Provide the [x, y] coordinate of the cell's center where the given text is located.  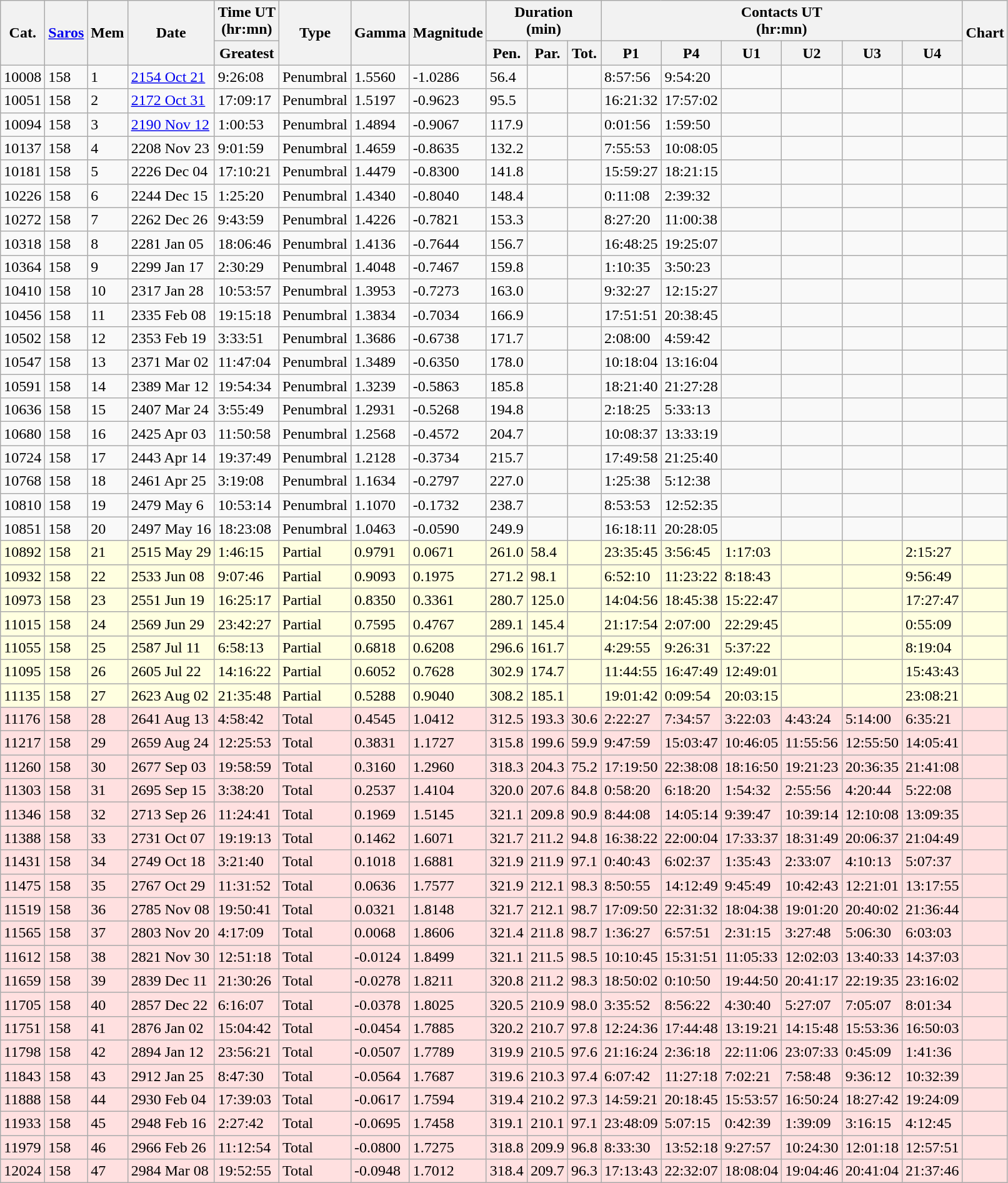
4:58:42 [246, 719]
30.6 [584, 719]
8:44:08 [631, 814]
2443 Apr 14 [171, 457]
2:18:25 [631, 410]
321.4 [506, 933]
2587 Jul 11 [171, 647]
84.8 [584, 791]
9:26:31 [691, 647]
20:41:04 [872, 1171]
3:56:45 [691, 552]
211.8 [547, 933]
19:19:13 [246, 838]
2226 Dec 04 [171, 172]
2713 Sep 26 [171, 814]
9:45:49 [751, 886]
1:59:50 [691, 124]
9:27:57 [751, 1147]
23:16:02 [932, 981]
75.2 [584, 767]
46 [107, 1147]
14:37:03 [932, 957]
117.9 [506, 124]
10810 [22, 505]
7:02:21 [751, 1076]
40 [107, 1004]
13:09:35 [932, 814]
1.1727 [447, 743]
2948 Feb 16 [171, 1124]
209.7 [547, 1171]
12:01:18 [872, 1147]
1.4894 [381, 124]
20:06:37 [872, 838]
8:53:53 [631, 505]
0:40:43 [631, 862]
11933 [22, 1124]
19:52:55 [246, 1171]
20:40:02 [872, 909]
16:47:49 [691, 671]
98.5 [584, 957]
11:50:58 [246, 434]
1.3489 [381, 362]
21 [107, 552]
-0.9067 [447, 124]
Gamma [381, 32]
145.4 [547, 624]
174.7 [547, 671]
11:31:52 [246, 886]
6:52:10 [631, 576]
5:33:13 [691, 410]
13:19:21 [751, 1028]
185.8 [506, 386]
1 [107, 77]
-0.9623 [447, 101]
2317 Jan 28 [171, 291]
14:59:21 [631, 1100]
125.0 [547, 600]
11565 [22, 933]
5:14:00 [872, 719]
9:47:59 [631, 743]
15 [107, 410]
97.4 [584, 1076]
8:57:56 [631, 77]
10364 [22, 267]
15:31:51 [691, 957]
18:31:49 [812, 838]
17:09:17 [246, 101]
4:30:40 [751, 1004]
18:08:04 [751, 1171]
1:35:43 [751, 862]
17:57:02 [691, 101]
4:29:55 [631, 647]
-0.7034 [447, 314]
204.3 [547, 767]
-0.0378 [381, 1004]
0.3831 [381, 743]
11346 [22, 814]
19:50:41 [246, 909]
17:27:47 [932, 600]
1.4136 [381, 243]
2281 Jan 05 [171, 243]
210.9 [547, 1004]
1:25:20 [246, 196]
19:24:09 [932, 1100]
210.7 [547, 1028]
9:56:49 [932, 576]
11 [107, 314]
319.6 [506, 1076]
0:10:50 [691, 981]
11:44:55 [631, 671]
7:05:07 [872, 1004]
90.9 [584, 814]
16:50:03 [932, 1028]
23:35:45 [631, 552]
2244 Dec 15 [171, 196]
22:00:04 [691, 838]
2605 Jul 22 [171, 671]
1:25:38 [631, 481]
1:46:15 [246, 552]
19:25:07 [691, 243]
148.4 [506, 196]
320.0 [506, 791]
Duration(min) [544, 21]
1:41:36 [932, 1052]
11431 [22, 862]
280.7 [506, 600]
0.1975 [447, 576]
13:16:04 [691, 362]
7:34:57 [691, 719]
15:22:47 [751, 600]
2839 Dec 11 [171, 981]
6:07:42 [631, 1076]
18:45:38 [691, 600]
9:39:47 [751, 814]
2:15:27 [932, 552]
215.7 [506, 457]
21:17:54 [631, 624]
11519 [22, 909]
13:40:33 [872, 957]
98.1 [547, 576]
10137 [22, 148]
1.4048 [381, 267]
0.1462 [381, 838]
10181 [22, 172]
42 [107, 1052]
17:09:50 [631, 909]
18:21:15 [691, 172]
312.5 [506, 719]
10:18:04 [631, 362]
3:22:03 [751, 719]
23:08:21 [932, 696]
59.9 [584, 743]
10318 [22, 243]
18:27:42 [872, 1100]
22:31:32 [691, 909]
166.9 [506, 314]
210.3 [547, 1076]
18:23:08 [246, 529]
17:44:48 [691, 1028]
16:48:25 [631, 243]
1:17:03 [751, 552]
96.3 [584, 1171]
10456 [22, 314]
1.6881 [447, 862]
9 [107, 267]
-0.0695 [381, 1124]
194.8 [506, 410]
Saros [66, 32]
18:16:50 [751, 767]
2497 May 16 [171, 529]
Cat. [22, 32]
2623 Aug 02 [171, 696]
Tot. [584, 53]
2208 Nov 23 [171, 148]
8:19:04 [932, 647]
16:38:22 [631, 838]
2551 Jun 19 [171, 600]
19:44:50 [751, 981]
96.8 [584, 1147]
12 [107, 339]
10851 [22, 529]
8:27:20 [631, 219]
2262 Dec 26 [171, 219]
1.7012 [447, 1171]
17:51:51 [631, 314]
13 [107, 362]
319.4 [506, 1100]
12024 [22, 1171]
9:26:08 [246, 77]
315.8 [506, 743]
2190 Nov 12 [171, 124]
14:12:49 [691, 886]
6:58:13 [246, 647]
2371 Mar 02 [171, 362]
238.7 [506, 505]
27 [107, 696]
1.2568 [381, 434]
3:50:23 [691, 267]
14 [107, 386]
2749 Oct 18 [171, 862]
20:41:17 [812, 981]
56.4 [506, 77]
11475 [22, 886]
10:08:37 [631, 434]
-0.7821 [447, 219]
U4 [932, 53]
11:55:56 [812, 743]
19:01:20 [812, 909]
0.6818 [381, 647]
20:36:35 [872, 767]
11659 [22, 981]
35 [107, 886]
8 [107, 243]
9:36:12 [872, 1076]
21:35:48 [246, 696]
2984 Mar 08 [171, 1171]
22 [107, 576]
211.9 [547, 862]
1.2960 [447, 767]
Mem [107, 32]
12:02:03 [812, 957]
171.7 [506, 339]
5:07:37 [932, 862]
9:43:59 [246, 219]
1:54:32 [751, 791]
2:27:42 [246, 1124]
6:35:21 [932, 719]
15:04:42 [246, 1028]
2:22:27 [631, 719]
1.5197 [381, 101]
Type [315, 32]
-0.7273 [447, 291]
26 [107, 671]
10226 [22, 196]
11:05:33 [751, 957]
-0.0948 [381, 1171]
0.9791 [381, 552]
7:55:53 [631, 148]
320.2 [506, 1028]
P1 [631, 53]
5:22:08 [932, 791]
12:10:08 [872, 814]
271.2 [506, 576]
17:39:03 [246, 1100]
11015 [22, 624]
12:25:53 [246, 743]
12:24:36 [631, 1028]
209.9 [547, 1147]
7 [107, 219]
10:42:43 [812, 886]
Date [171, 32]
0.3361 [447, 600]
-0.5268 [447, 410]
-0.0124 [381, 957]
2479 May 6 [171, 505]
25 [107, 647]
1.5145 [447, 814]
19:01:42 [631, 696]
211.5 [547, 957]
9:07:46 [246, 576]
249.9 [506, 529]
47 [107, 1171]
3:19:08 [246, 481]
-0.0590 [447, 529]
U1 [751, 53]
-0.0800 [381, 1147]
12:51:18 [246, 957]
1.5560 [381, 77]
1:36:27 [631, 933]
31 [107, 791]
8:01:34 [932, 1004]
Contacts UT(hr:mn) [782, 21]
10768 [22, 481]
0:42:39 [751, 1124]
21:30:26 [246, 981]
38 [107, 957]
11:47:04 [246, 362]
2:07:00 [691, 624]
0.9093 [381, 576]
11705 [22, 1004]
-0.4572 [447, 434]
14:05:41 [932, 743]
5:27:07 [812, 1004]
2876 Jan 02 [171, 1028]
20 [107, 529]
22:11:06 [751, 1052]
2299 Jan 17 [171, 267]
Greatest [246, 53]
227.0 [506, 481]
1.8606 [447, 933]
1.1070 [381, 505]
12:15:27 [691, 291]
15:59:27 [631, 172]
U3 [872, 53]
2533 Jun 08 [171, 576]
-0.0564 [381, 1076]
1.8211 [447, 981]
5:12:38 [691, 481]
0.9040 [447, 696]
18:50:02 [631, 981]
320.5 [506, 1004]
6:03:03 [932, 933]
17:19:50 [631, 767]
11260 [22, 767]
13:52:18 [691, 1147]
1:10:35 [631, 267]
11:00:38 [691, 219]
11798 [22, 1052]
-0.7644 [447, 243]
0.6208 [447, 647]
2894 Jan 12 [171, 1052]
3 [107, 124]
23:42:27 [246, 624]
178.0 [506, 362]
19:15:18 [246, 314]
0.7595 [381, 624]
Magnitude [447, 32]
2803 Nov 20 [171, 933]
19:21:23 [812, 767]
10932 [22, 576]
5:07:15 [691, 1124]
3:27:48 [812, 933]
1.4104 [447, 791]
2:30:29 [246, 267]
0.3160 [381, 767]
1.0463 [381, 529]
22:19:35 [872, 981]
8:56:22 [691, 1004]
43 [107, 1076]
11843 [22, 1076]
1.4340 [381, 196]
13:17:55 [932, 886]
-0.0617 [381, 1100]
2515 May 29 [171, 552]
141.8 [506, 172]
39 [107, 981]
3:33:51 [246, 339]
1.8025 [447, 1004]
1.7885 [447, 1028]
Chart [985, 32]
0.0671 [447, 552]
-0.3734 [447, 457]
10892 [22, 552]
2569 Jun 29 [171, 624]
3:21:40 [246, 862]
0:11:08 [631, 196]
18:04:38 [751, 909]
36 [107, 909]
24 [107, 624]
11:12:54 [246, 1147]
11217 [22, 743]
-0.8300 [447, 172]
0.2537 [381, 791]
296.6 [506, 647]
14:05:14 [691, 814]
15:03:47 [691, 743]
2857 Dec 22 [171, 1004]
156.7 [506, 243]
-0.6350 [447, 362]
163.0 [506, 291]
-0.2797 [447, 481]
11388 [22, 838]
5 [107, 172]
0:55:09 [932, 624]
11176 [22, 719]
21:37:46 [932, 1171]
18:21:40 [631, 386]
15:53:57 [751, 1100]
320.8 [506, 981]
2 [107, 101]
11612 [22, 957]
308.2 [506, 696]
2677 Sep 03 [171, 767]
1.7789 [447, 1052]
-0.1732 [447, 505]
1.2931 [381, 410]
0.1018 [381, 862]
10:08:05 [691, 148]
9:54:20 [691, 77]
34 [107, 862]
1.7687 [447, 1076]
10547 [22, 362]
2731 Oct 07 [171, 838]
-0.0507 [381, 1052]
94.8 [584, 838]
1.3686 [381, 339]
0.1969 [381, 814]
11:24:41 [246, 814]
10724 [22, 457]
0.0068 [381, 933]
2:55:56 [812, 791]
12:49:01 [751, 671]
12:55:50 [872, 743]
Pen. [506, 53]
29 [107, 743]
1.7458 [447, 1124]
-0.6738 [447, 339]
-0.5863 [447, 386]
10:53:14 [246, 505]
261.0 [506, 552]
0.0321 [381, 909]
1.7577 [447, 886]
209.8 [547, 814]
289.1 [506, 624]
14:15:48 [812, 1028]
10:46:05 [751, 743]
20:18:45 [691, 1100]
P4 [691, 53]
2461 Apr 25 [171, 481]
2930 Feb 04 [171, 1100]
2767 Oct 29 [171, 886]
2966 Feb 26 [171, 1147]
4:43:24 [812, 719]
14:16:22 [246, 671]
10:32:39 [932, 1076]
0.7628 [447, 671]
2:08:00 [631, 339]
16:21:32 [631, 101]
193.3 [547, 719]
0:09:54 [691, 696]
1.3239 [381, 386]
185.1 [547, 696]
8:50:55 [631, 886]
8:33:30 [631, 1147]
6 [107, 196]
0:45:09 [872, 1052]
6:02:37 [691, 862]
199.6 [547, 743]
1.4226 [381, 219]
10:10:45 [631, 957]
9:01:59 [246, 148]
10272 [22, 219]
11135 [22, 696]
95.5 [506, 101]
22:29:45 [751, 624]
8:18:43 [751, 576]
10973 [22, 600]
0.6052 [381, 671]
10410 [22, 291]
2912 Jan 25 [171, 1076]
58.4 [547, 552]
0.8350 [381, 600]
97.6 [584, 1052]
-1.0286 [447, 77]
30 [107, 767]
0.4545 [381, 719]
21:27:28 [691, 386]
1.3834 [381, 314]
1.1634 [381, 481]
2389 Mar 12 [171, 386]
Par. [547, 53]
16:25:17 [246, 600]
4:12:45 [932, 1124]
2425 Apr 03 [171, 434]
2659 Aug 24 [171, 743]
207.6 [547, 791]
2:36:18 [691, 1052]
1.4479 [381, 172]
11888 [22, 1100]
2154 Oct 21 [171, 77]
10:39:14 [812, 814]
11303 [22, 791]
17:33:37 [751, 838]
204.7 [506, 434]
17:49:58 [631, 457]
10636 [22, 410]
20:38:45 [691, 314]
20:03:15 [751, 696]
22:32:07 [691, 1171]
41 [107, 1028]
6:18:20 [691, 791]
1.8499 [447, 957]
4 [107, 148]
-0.0278 [381, 981]
210.2 [547, 1100]
318.3 [506, 767]
0.4767 [447, 624]
11751 [22, 1028]
8:47:30 [246, 1076]
1.7594 [447, 1100]
7:58:48 [812, 1076]
U2 [812, 53]
5:06:30 [872, 933]
23:07:33 [812, 1052]
11979 [22, 1147]
1.4659 [381, 148]
2:39:32 [691, 196]
319.1 [506, 1124]
14:04:56 [631, 600]
12:57:51 [932, 1147]
21:41:08 [932, 767]
2335 Feb 08 [171, 314]
19 [107, 505]
3:38:20 [246, 791]
2:31:15 [751, 933]
18 [107, 481]
12:52:35 [691, 505]
12:21:01 [872, 886]
10591 [22, 386]
13:33:19 [691, 434]
2:33:07 [812, 862]
21:04:49 [932, 838]
161.7 [547, 647]
10:53:57 [246, 291]
318.8 [506, 1147]
9:32:27 [631, 291]
319.9 [506, 1052]
2407 Mar 24 [171, 410]
16:50:24 [812, 1100]
10502 [22, 339]
21:25:40 [691, 457]
302.9 [506, 671]
32 [107, 814]
11095 [22, 671]
0.0636 [381, 886]
132.2 [506, 148]
318.4 [506, 1171]
45 [107, 1124]
4:20:44 [872, 791]
4:10:13 [872, 862]
10 [107, 291]
97.3 [584, 1100]
6:57:51 [691, 933]
-0.8040 [447, 196]
2785 Nov 08 [171, 909]
5:37:22 [751, 647]
153.3 [506, 219]
2821 Nov 30 [171, 957]
11:23:22 [691, 576]
2695 Sep 15 [171, 791]
6:16:07 [246, 1004]
1.0412 [447, 719]
210.1 [547, 1124]
-0.8635 [447, 148]
37 [107, 933]
3:35:52 [631, 1004]
10680 [22, 434]
1:39:09 [812, 1124]
4:17:09 [246, 933]
10008 [22, 77]
18:06:46 [246, 243]
11:27:18 [691, 1076]
16 [107, 434]
Time UT(hr:mn) [246, 21]
4:59:42 [691, 339]
3:55:49 [246, 410]
10:24:30 [812, 1147]
44 [107, 1100]
16:18:11 [631, 529]
23:48:09 [631, 1124]
22:38:08 [691, 767]
10094 [22, 124]
3:16:15 [872, 1124]
17:13:43 [631, 1171]
1.8148 [447, 909]
19:58:59 [246, 767]
-0.7467 [447, 267]
33 [107, 838]
97.8 [584, 1028]
15:53:36 [872, 1028]
2353 Feb 19 [171, 339]
1.6071 [447, 838]
98.0 [584, 1004]
159.8 [506, 267]
2172 Oct 31 [171, 101]
23 [107, 600]
17:10:21 [246, 172]
20:28:05 [691, 529]
23:56:21 [246, 1052]
1.2128 [381, 457]
0:58:20 [631, 791]
0.5288 [381, 696]
19:37:49 [246, 457]
1:00:53 [246, 124]
21:16:24 [631, 1052]
1.3953 [381, 291]
28 [107, 719]
19:04:46 [812, 1171]
15:43:43 [932, 671]
2641 Aug 13 [171, 719]
10051 [22, 101]
11055 [22, 647]
21:36:44 [932, 909]
-0.0454 [381, 1028]
19:54:34 [246, 386]
17 [107, 457]
210.5 [547, 1052]
1.7275 [447, 1147]
0:01:56 [631, 124]
